Return the (x, y) coordinate for the center point of the cell that contains the specified text.  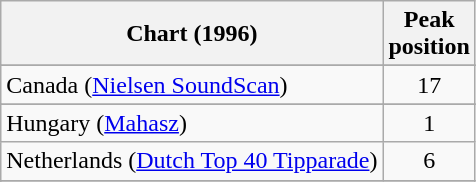
Canada (Nielsen SoundScan) (192, 85)
17 (429, 85)
1 (429, 123)
Peakposition (429, 34)
6 (429, 161)
Hungary (Mahasz) (192, 123)
Netherlands (Dutch Top 40 Tipparade) (192, 161)
Chart (1996) (192, 34)
